For the text-containing cell, return its midpoint in (x, y) coordinate format. 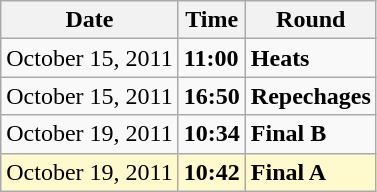
Heats (310, 58)
Round (310, 20)
Date (90, 20)
11:00 (212, 58)
10:42 (212, 172)
Time (212, 20)
Repechages (310, 96)
16:50 (212, 96)
10:34 (212, 134)
Final B (310, 134)
Final A (310, 172)
